Provide the [x, y] coordinate of the cell's center where the given text is located.  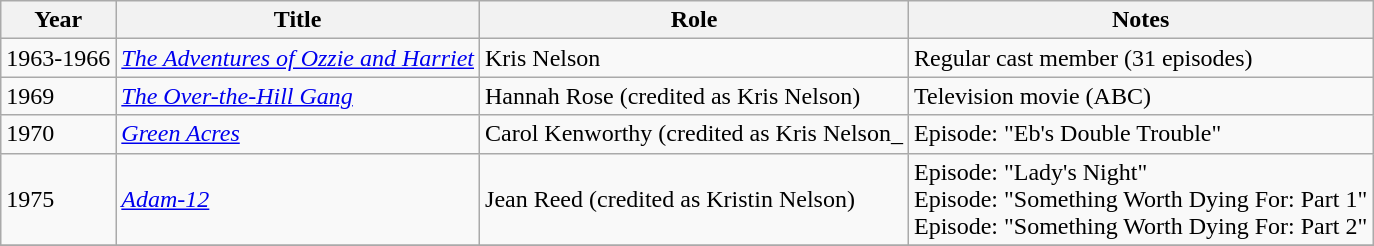
1963-1966 [58, 58]
1969 [58, 96]
Television movie (ABC) [1140, 96]
Episode: "Eb's Double Trouble" [1140, 134]
Notes [1140, 20]
Title [298, 20]
Hannah Rose (credited as Kris Nelson) [694, 96]
Jean Reed (credited as Kristin Nelson) [694, 199]
Kris Nelson [694, 58]
Episode: "Lady's Night"Episode: "Something Worth Dying For: Part 1"Episode: "Something Worth Dying For: Part 2" [1140, 199]
The Adventures of Ozzie and Harriet [298, 58]
Adam-12 [298, 199]
1970 [58, 134]
The Over-the-Hill Gang [298, 96]
Green Acres [298, 134]
1975 [58, 199]
Year [58, 20]
Carol Kenworthy (credited as Kris Nelson_ [694, 134]
Role [694, 20]
Regular cast member (31 episodes) [1140, 58]
